For the text-containing cell, return its midpoint in (X, Y) coordinate format. 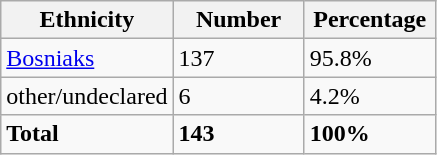
Bosniaks (87, 58)
143 (238, 134)
6 (238, 96)
95.8% (370, 58)
Ethnicity (87, 20)
Total (87, 134)
Percentage (370, 20)
Number (238, 20)
100% (370, 134)
137 (238, 58)
4.2% (370, 96)
other/undeclared (87, 96)
